Identify which cell holds the provided text, then report its [X, Y] central coordinate. 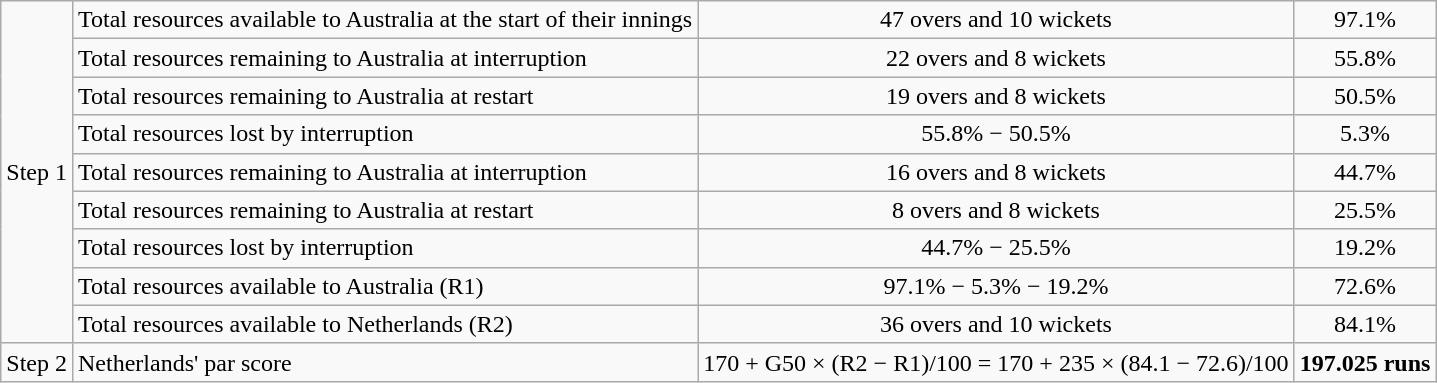
44.7% [1365, 172]
170 + G50 × (R2 − R1)/100 = 170 + 235 × (84.1 − 72.6)/100 [996, 362]
50.5% [1365, 96]
55.8% − 50.5% [996, 134]
55.8% [1365, 58]
5.3% [1365, 134]
Total resources available to Australia at the start of their innings [384, 20]
8 overs and 8 wickets [996, 210]
72.6% [1365, 286]
197.025 runs [1365, 362]
22 overs and 8 wickets [996, 58]
25.5% [1365, 210]
44.7% − 25.5% [996, 248]
Step 2 [37, 362]
84.1% [1365, 324]
Total resources available to Australia (R1) [384, 286]
16 overs and 8 wickets [996, 172]
19.2% [1365, 248]
47 overs and 10 wickets [996, 20]
36 overs and 10 wickets [996, 324]
Total resources available to Netherlands (R2) [384, 324]
97.1% [1365, 20]
Step 1 [37, 172]
19 overs and 8 wickets [996, 96]
Netherlands' par score [384, 362]
97.1% − 5.3% − 19.2% [996, 286]
